From the cell containing the given text, extract its center point as (X, Y) coordinate. 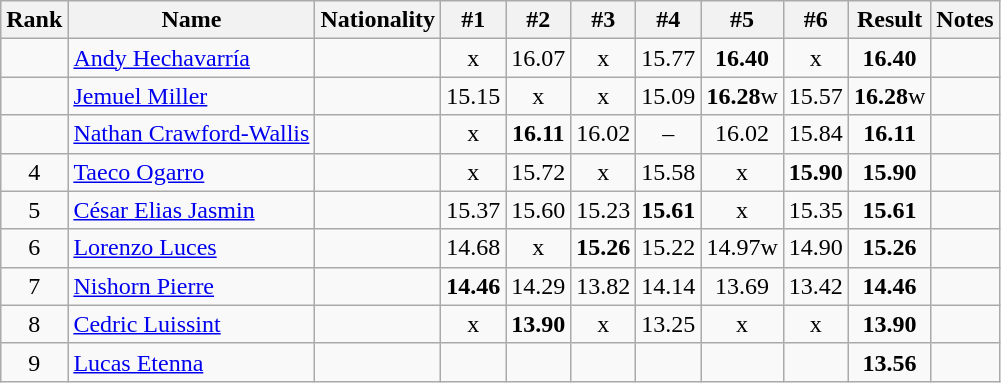
#2 (538, 20)
5 (34, 210)
9 (34, 362)
15.35 (816, 210)
15.60 (538, 210)
15.15 (474, 96)
13.56 (889, 362)
– (668, 134)
7 (34, 286)
15.09 (668, 96)
14.90 (816, 248)
13.69 (742, 286)
15.77 (668, 58)
Jemuel Miller (192, 96)
Name (192, 20)
14.14 (668, 286)
13.42 (816, 286)
15.22 (668, 248)
6 (34, 248)
15.72 (538, 172)
14.29 (538, 286)
César Elias Jasmin (192, 210)
16.07 (538, 58)
#1 (474, 20)
15.57 (816, 96)
Lucas Etenna (192, 362)
15.37 (474, 210)
14.68 (474, 248)
#4 (668, 20)
4 (34, 172)
Rank (34, 20)
13.82 (604, 286)
14.97w (742, 248)
15.23 (604, 210)
#6 (816, 20)
Result (889, 20)
#3 (604, 20)
Notes (965, 20)
Nathan Crawford-Wallis (192, 134)
#5 (742, 20)
Andy Hechavarría (192, 58)
15.84 (816, 134)
Cedric Luissint (192, 324)
Lorenzo Luces (192, 248)
Nishorn Pierre (192, 286)
Taeco Ogarro (192, 172)
8 (34, 324)
15.58 (668, 172)
13.25 (668, 324)
Nationality (378, 20)
